Find where the given text appears and provide that cell's center as (x, y) coordinate. 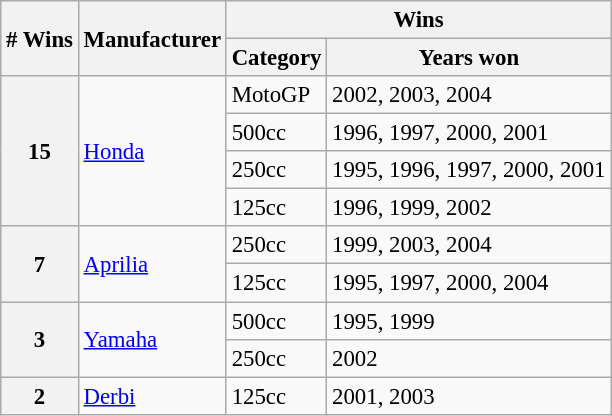
15 (40, 151)
3 (40, 340)
1996, 1997, 2000, 2001 (469, 133)
2002 (469, 358)
1995, 1996, 1997, 2000, 2001 (469, 170)
2001, 2003 (469, 396)
2 (40, 396)
7 (40, 264)
Years won (469, 58)
MotoGP (276, 95)
# Wins (40, 38)
1995, 1997, 2000, 2004 (469, 283)
Derbi (152, 396)
1996, 1999, 2002 (469, 208)
2002, 2003, 2004 (469, 95)
Category (276, 58)
Manufacturer (152, 38)
Aprilia (152, 264)
Yamaha (152, 340)
1999, 2003, 2004 (469, 245)
Honda (152, 151)
1995, 1999 (469, 321)
Wins (418, 20)
